Provide the [x, y] coordinate of the cell's center where the given text is located.  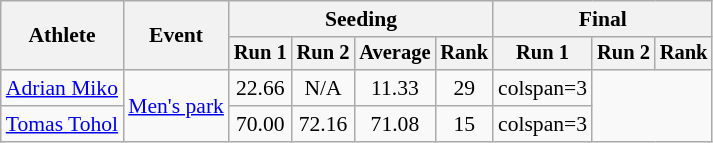
Men's park [176, 106]
70.00 [260, 124]
Final [602, 19]
Athlete [62, 36]
N/A [324, 88]
11.33 [394, 88]
72.16 [324, 124]
Tomas Tohol [62, 124]
Seeding [361, 19]
Average [394, 54]
29 [464, 88]
71.08 [394, 124]
Adrian Miko [62, 88]
Event [176, 36]
22.66 [260, 88]
15 [464, 124]
